From the cell containing the given text, extract its center point as (x, y) coordinate. 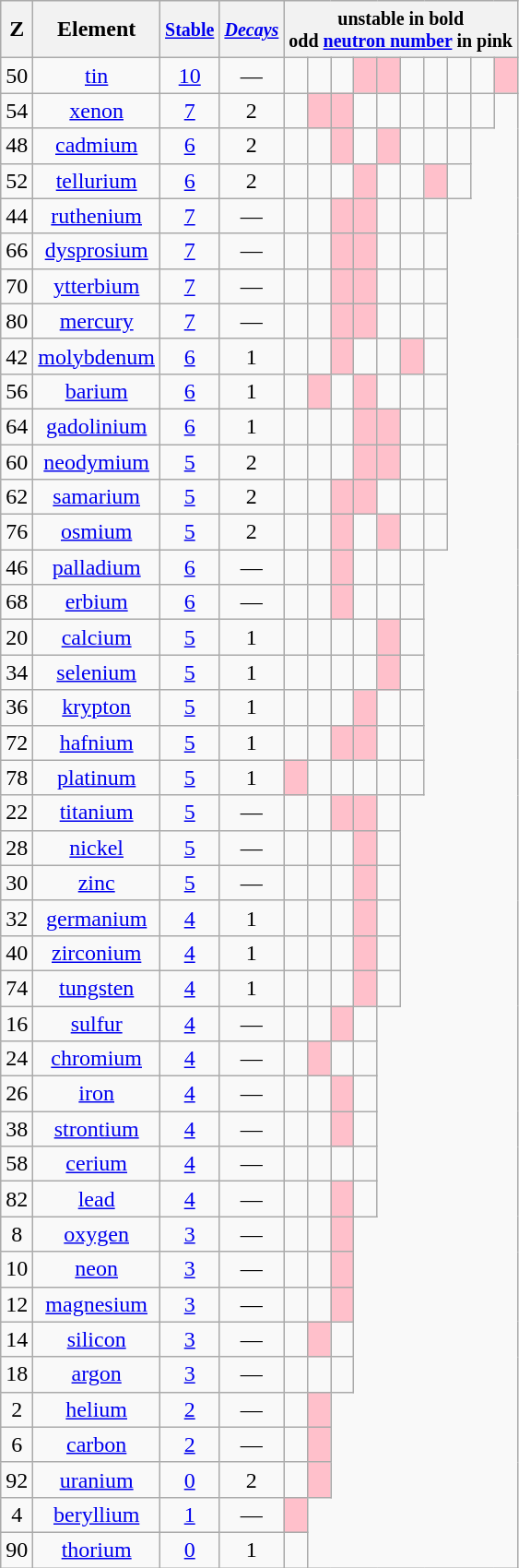
ruthenium (97, 216)
ytterbium (97, 286)
zirconium (97, 953)
germanium (97, 918)
50 (17, 76)
52 (17, 181)
92 (17, 1479)
78 (17, 778)
70 (17, 286)
mercury (97, 321)
14 (17, 1339)
strontium (97, 1129)
90 (17, 1550)
60 (17, 462)
zinc (97, 883)
carbon (97, 1444)
72 (17, 742)
selenium (97, 672)
argon (97, 1374)
16 (17, 1023)
nickel (97, 848)
56 (17, 391)
68 (17, 602)
48 (17, 146)
46 (17, 567)
platinum (97, 778)
42 (17, 356)
samarium (97, 497)
32 (17, 918)
66 (17, 251)
hafnium (97, 742)
silicon (97, 1339)
80 (17, 321)
beryllium (97, 1515)
barium (97, 391)
helium (97, 1409)
24 (17, 1059)
palladium (97, 567)
tellurium (97, 181)
Decays (252, 30)
molybdenum (97, 356)
26 (17, 1094)
calcium (97, 637)
20 (17, 637)
chromium (97, 1059)
18 (17, 1374)
thorium (97, 1550)
cerium (97, 1164)
iron (97, 1094)
Stable (190, 30)
22 (17, 813)
62 (17, 497)
osmium (97, 532)
Element (97, 30)
xenon (97, 111)
40 (17, 953)
30 (17, 883)
tungsten (97, 988)
magnesium (97, 1304)
krypton (97, 707)
erbium (97, 602)
neon (97, 1269)
74 (17, 988)
82 (17, 1199)
8 (17, 1234)
sulfur (97, 1023)
12 (17, 1304)
34 (17, 672)
lead (97, 1199)
oxygen (97, 1234)
neodymium (97, 462)
76 (17, 532)
58 (17, 1164)
tin (97, 76)
titanium (97, 813)
uranium (97, 1479)
54 (17, 111)
Z (17, 30)
unstable in boldodd neutron number in pink (401, 30)
gadolinium (97, 426)
36 (17, 707)
dysprosium (97, 251)
38 (17, 1129)
64 (17, 426)
cadmium (97, 146)
44 (17, 216)
28 (17, 848)
